Provide the [X, Y] coordinate of the cell's center where the given text is located.  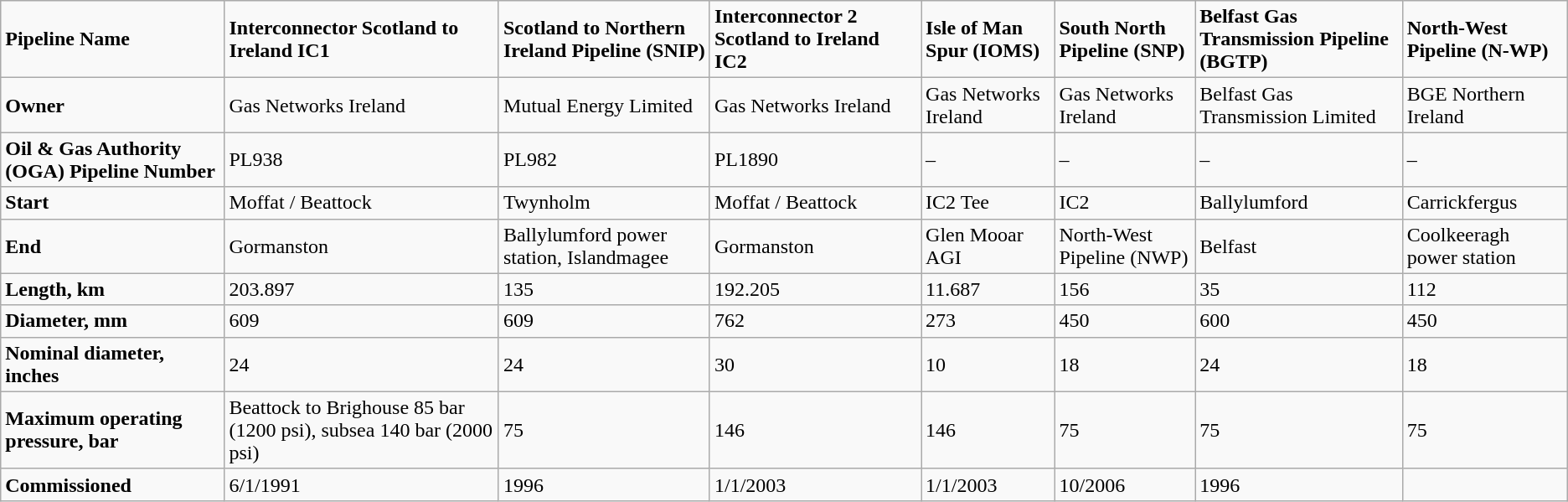
Oil & Gas Authority (OGA) Pipeline Number [112, 159]
Ballylumford power station, Islandmagee [604, 246]
Interconnector Scotland to Ireland IC1 [362, 39]
762 [815, 321]
600 [1298, 321]
112 [1484, 289]
Beattock to Brighouse 85 bar (1200 psi), subsea 140 bar (2000 psi) [362, 430]
35 [1298, 289]
6/1/1991 [362, 484]
273 [988, 321]
Scotland to Northern Ireland Pipeline (SNIP) [604, 39]
Carrickfergus [1484, 203]
IC2 [1125, 203]
PL1890 [815, 159]
North-West Pipeline (NWP) [1125, 246]
Ballylumford [1298, 203]
Length, km [112, 289]
Nominal diameter, inches [112, 364]
Belfast Gas Transmission Limited [1298, 106]
Belfast [1298, 246]
End [112, 246]
135 [604, 289]
PL982 [604, 159]
Owner [112, 106]
Commissioned [112, 484]
Pipeline Name [112, 39]
156 [1125, 289]
203.897 [362, 289]
Coolkeeragh power station [1484, 246]
11.687 [988, 289]
Interconnector 2 Scotland to Ireland IC2 [815, 39]
Maximum operating pressure, bar [112, 430]
BGE Northern Ireland [1484, 106]
South North Pipeline (SNP) [1125, 39]
192.205 [815, 289]
Start [112, 203]
30 [815, 364]
Diameter, mm [112, 321]
Glen Mooar AGI [988, 246]
10 [988, 364]
Belfast Gas Transmission Pipeline (BGTP) [1298, 39]
North-West Pipeline (N-WP) [1484, 39]
10/2006 [1125, 484]
Twynholm [604, 203]
IC2 Tee [988, 203]
PL938 [362, 159]
Isle of Man Spur (IOMS) [988, 39]
Mutual Energy Limited [604, 106]
